Return [x, y] of the center of cell containing provided text 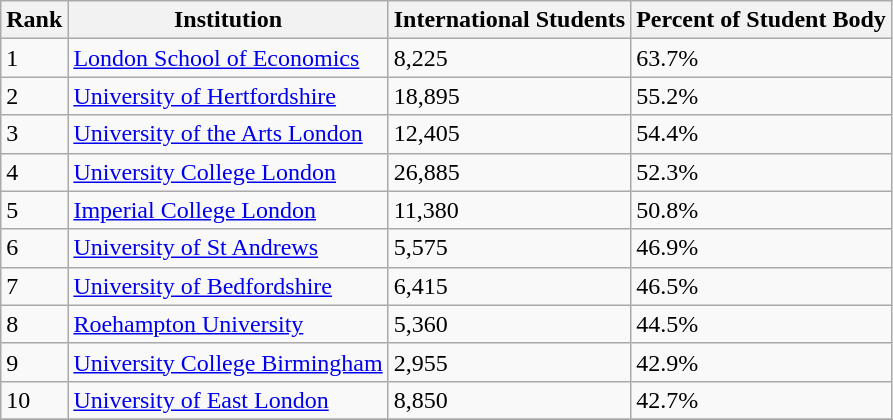
University of East London [228, 400]
44.5% [762, 324]
Imperial College London [228, 210]
8,850 [509, 400]
8,225 [509, 58]
42.9% [762, 362]
University College London [228, 172]
4 [34, 172]
8 [34, 324]
9 [34, 362]
University of Bedfordshire [228, 286]
2,955 [509, 362]
18,895 [509, 96]
Rank [34, 20]
Roehampton University [228, 324]
11,380 [509, 210]
26,885 [509, 172]
46.5% [762, 286]
46.9% [762, 248]
5,575 [509, 248]
International Students [509, 20]
52.3% [762, 172]
1 [34, 58]
7 [34, 286]
Institution [228, 20]
University of the Arts London [228, 134]
55.2% [762, 96]
54.4% [762, 134]
6,415 [509, 286]
5 [34, 210]
University of St Andrews [228, 248]
42.7% [762, 400]
10 [34, 400]
6 [34, 248]
50.8% [762, 210]
2 [34, 96]
12,405 [509, 134]
63.7% [762, 58]
University College Birmingham [228, 362]
London School of Economics [228, 58]
Percent of Student Body [762, 20]
5,360 [509, 324]
University of Hertfordshire [228, 96]
3 [34, 134]
